For the text-containing cell, return its midpoint in (x, y) coordinate format. 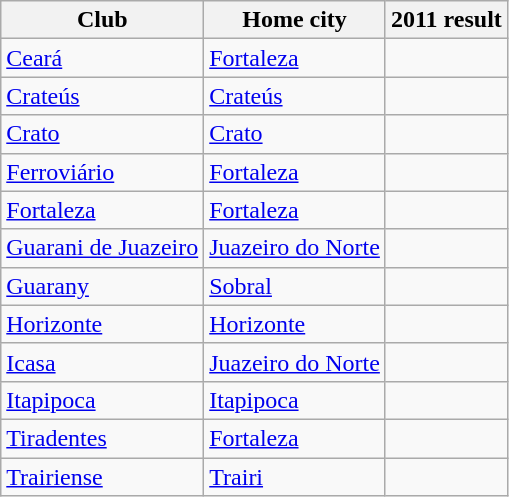
Guarani de Juazeiro (102, 248)
Ferroviário (102, 172)
Club (102, 20)
Trairiense (102, 477)
Sobral (295, 286)
Icasa (102, 362)
Guarany (102, 286)
Home city (295, 20)
2011 result (446, 20)
Trairi (295, 477)
Ceará (102, 58)
Tiradentes (102, 438)
